Find where the given text appears and provide that cell's center as [x, y] coordinate. 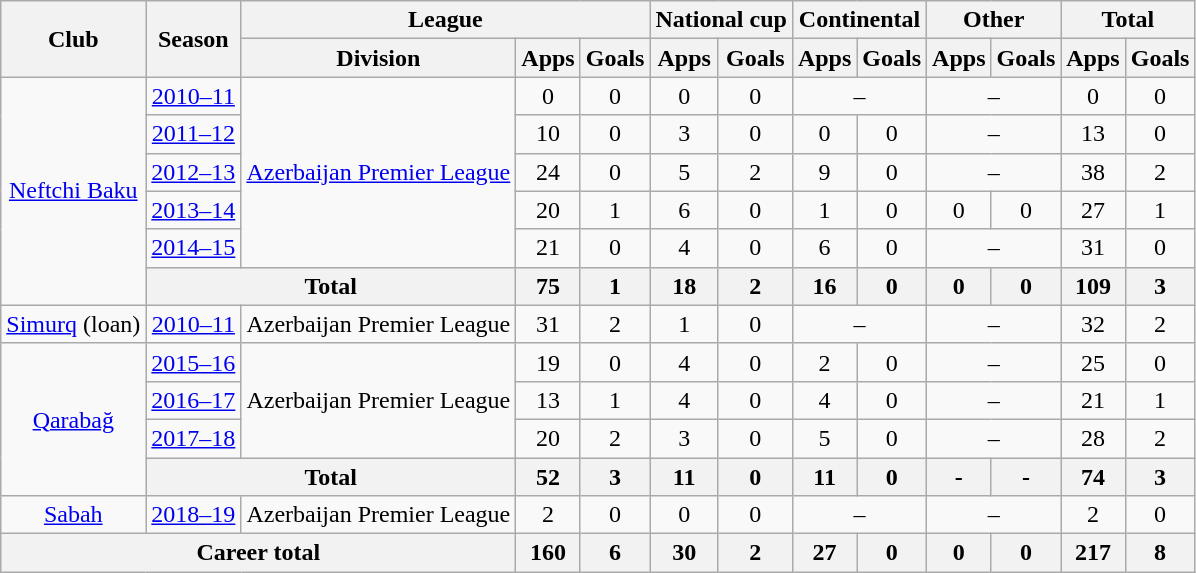
160 [548, 553]
Club [74, 39]
109 [1093, 286]
25 [1093, 362]
16 [824, 286]
28 [1093, 438]
Sabah [74, 515]
League [446, 20]
Qarabağ [74, 419]
Career total [258, 553]
National cup [721, 20]
8 [1160, 553]
38 [1093, 172]
18 [684, 286]
2018–19 [194, 515]
32 [1093, 324]
Season [194, 39]
10 [548, 134]
24 [548, 172]
2016–17 [194, 400]
2013–14 [194, 210]
30 [684, 553]
Continental [859, 20]
2014–15 [194, 248]
2011–12 [194, 134]
19 [548, 362]
Simurq (loan) [74, 324]
9 [824, 172]
74 [1093, 477]
2012–13 [194, 172]
Other [994, 20]
2017–18 [194, 438]
Neftchi Baku [74, 191]
217 [1093, 553]
52 [548, 477]
2015–16 [194, 362]
Division [378, 58]
75 [548, 286]
